Locate the cell with the specified text and output its [X, Y] center coordinate. 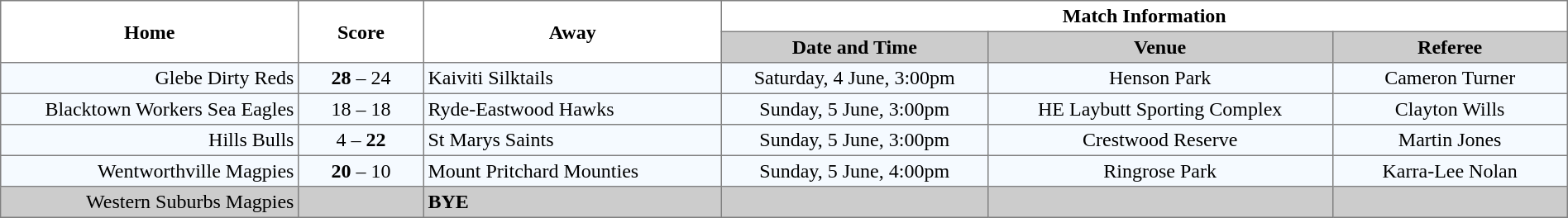
Ringrose Park [1159, 171]
Glebe Dirty Reds [150, 78]
28 – 24 [361, 78]
Score [361, 31]
Clayton Wills [1450, 109]
Home [150, 31]
Date and Time [854, 47]
St Marys Saints [572, 140]
Hills Bulls [150, 140]
HE Laybutt Sporting Complex [1159, 109]
Mount Pritchard Mounties [572, 171]
Karra-Lee Nolan [1450, 171]
Western Suburbs Magpies [150, 202]
Referee [1450, 47]
Crestwood Reserve [1159, 140]
20 – 10 [361, 171]
Cameron Turner [1450, 78]
4 – 22 [361, 140]
Sunday, 5 June, 4:00pm [854, 171]
Henson Park [1159, 78]
18 – 18 [361, 109]
Away [572, 31]
Kaiviti Silktails [572, 78]
Blacktown Workers Sea Eagles [150, 109]
BYE [572, 202]
Wentworthville Magpies [150, 171]
Martin Jones [1450, 140]
Venue [1159, 47]
Ryde-Eastwood Hawks [572, 109]
Match Information [1145, 17]
Saturday, 4 June, 3:00pm [854, 78]
